Search for the cell housing the specified text and yield its [x, y] center coordinate. 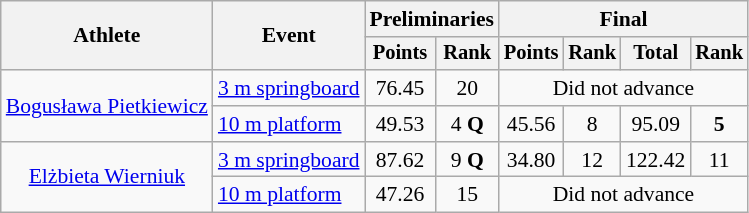
34.80 [531, 160]
9 Q [466, 160]
95.09 [656, 124]
11 [719, 160]
49.53 [400, 124]
4 Q [466, 124]
Total [656, 54]
Preliminaries [432, 19]
5 [719, 124]
15 [466, 195]
87.62 [400, 160]
8 [592, 124]
Event [289, 36]
12 [592, 160]
20 [466, 88]
Bogusława Pietkiewicz [107, 106]
122.42 [656, 160]
47.26 [400, 195]
Athlete [107, 36]
76.45 [400, 88]
Final [624, 19]
Elżbieta Wierniuk [107, 178]
45.56 [531, 124]
